Provide the (x, y) coordinate of the cell's center where the given text is located.  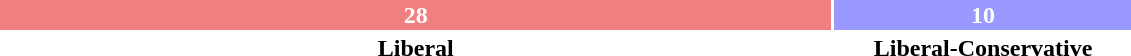
28 (416, 15)
